Detect which cell encompasses the target text, then output its (X, Y) center coordinate. 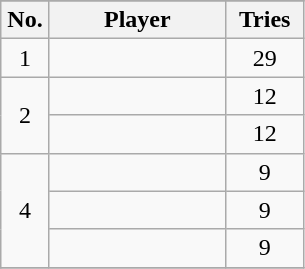
Player (137, 20)
4 (26, 210)
No. (26, 20)
29 (264, 58)
Tries (264, 20)
2 (26, 115)
1 (26, 58)
